Detect which cell encompasses the target text, then output its (x, y) center coordinate. 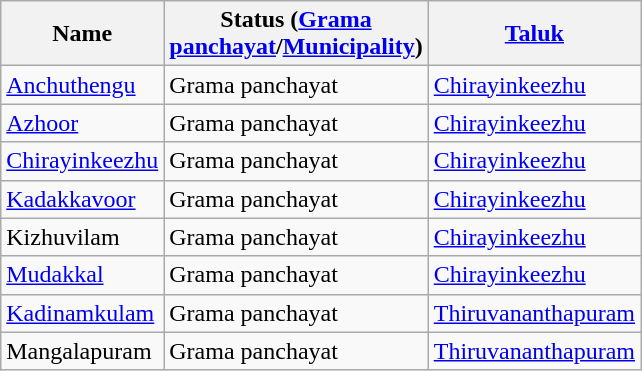
Taluk (534, 34)
Kadinamkulam (82, 313)
Kadakkavoor (82, 199)
Anchuthengu (82, 85)
Name (82, 34)
Kizhuvilam (82, 237)
Status (Grama panchayat/Municipality) (296, 34)
Azhoor (82, 123)
Mudakkal (82, 275)
Mangalapuram (82, 351)
